For the text-containing cell, return its midpoint in (x, y) coordinate format. 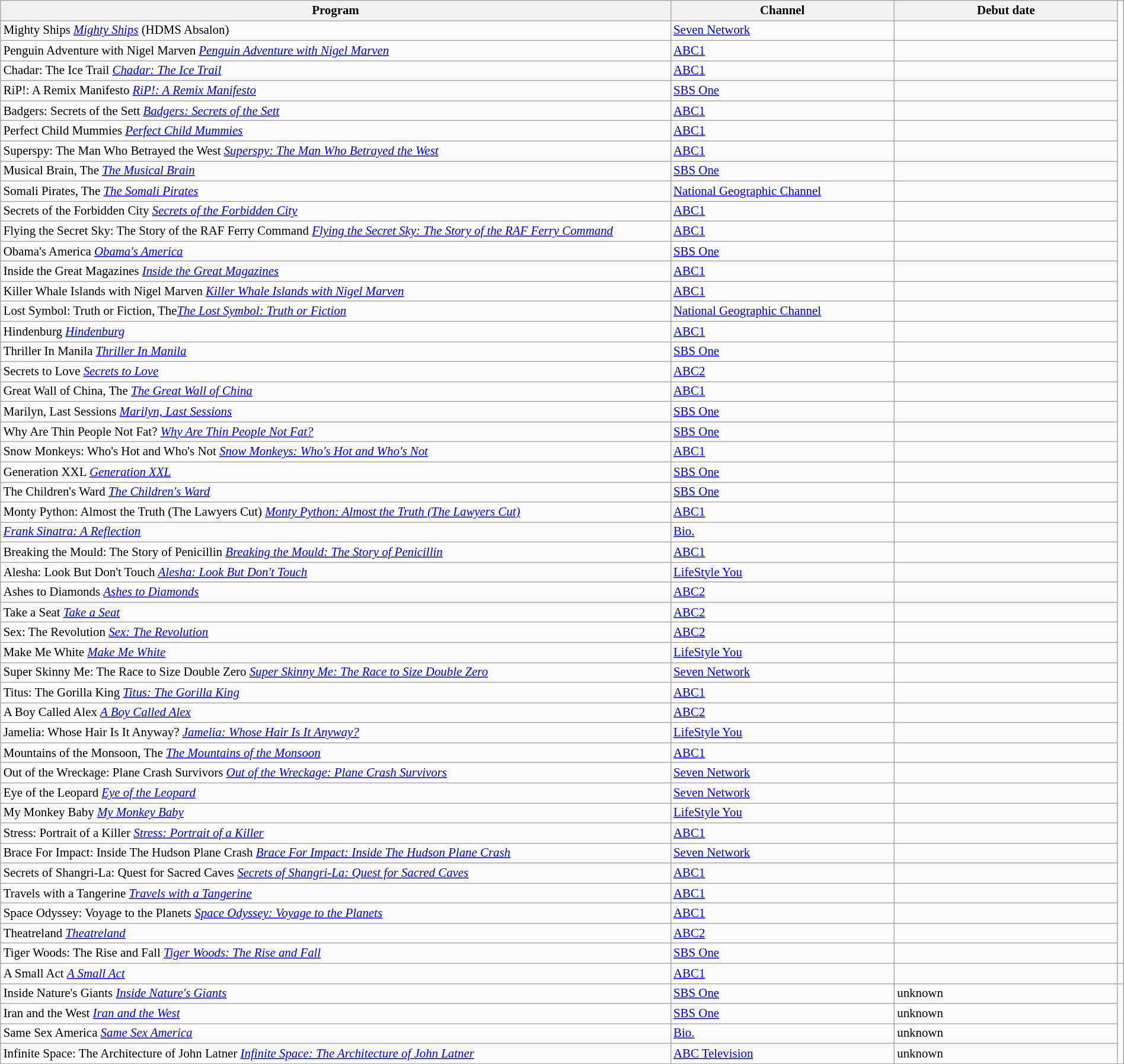
Flying the Secret Sky: The Story of the RAF Ferry Command Flying the Secret Sky: The Story of the RAF Ferry Command (336, 231)
Breaking the Mould: The Story of Penicillin Breaking the Mould: The Story of Penicillin (336, 552)
Inside the Great Magazines Inside the Great Magazines (336, 271)
Mountains of the Monsoon, The The Mountains of the Monsoon (336, 753)
Secrets to Love Secrets to Love (336, 372)
Jamelia: Whose Hair Is It Anyway? Jamelia: Whose Hair Is It Anyway? (336, 733)
Chadar: The Ice Trail Chadar: The Ice Trail (336, 71)
ABC Television (783, 1054)
Debut date (1005, 11)
Out of the Wreckage: Plane Crash Survivors Out of the Wreckage: Plane Crash Survivors (336, 773)
Thriller In Manila Thriller In Manila (336, 352)
Channel (783, 11)
Same Sex America Same Sex America (336, 1034)
Badgers: Secrets of the Sett Badgers: Secrets of the Sett (336, 111)
Program (336, 11)
Secrets of Shangri-La: Quest for Sacred Caves Secrets of Shangri-La: Quest for Sacred Caves (336, 873)
The Children's Ward The Children's Ward (336, 492)
Superspy: The Man Who Betrayed the West Superspy: The Man Who Betrayed the West (336, 151)
Stress: Portrait of a Killer Stress: Portrait of a Killer (336, 833)
Secrets of the Forbidden City Secrets of the Forbidden City (336, 211)
Penguin Adventure with Nigel Marven Penguin Adventure with Nigel Marven (336, 50)
Make Me White Make Me White (336, 653)
Generation XXL Generation XXL (336, 472)
Somali Pirates, The The Somali Pirates (336, 191)
Travels with a Tangerine Travels with a Tangerine (336, 893)
A Small Act A Small Act (336, 973)
Sex: The Revolution Sex: The Revolution (336, 632)
Alesha: Look But Don't Touch Alesha: Look But Don't Touch (336, 572)
Brace For Impact: Inside The Hudson Plane Crash Brace For Impact: Inside The Hudson Plane Crash (336, 853)
Marilyn, Last Sessions Marilyn, Last Sessions (336, 412)
Killer Whale Islands with Nigel Marven Killer Whale Islands with Nigel Marven (336, 291)
RiP!: A Remix Manifesto RiP!: A Remix Manifesto (336, 91)
Infinite Space: The Architecture of John Latner Infinite Space: The Architecture of John Latner (336, 1054)
Lost Symbol: Truth or Fiction, TheThe Lost Symbol: Truth or Fiction (336, 311)
Monty Python: Almost the Truth (The Lawyers Cut) Monty Python: Almost the Truth (The Lawyers Cut) (336, 512)
Great Wall of China, The The Great Wall of China (336, 392)
Take a Seat Take a Seat (336, 612)
Obama's America Obama's America (336, 251)
Frank Sinatra: A Reflection (336, 532)
Tiger Woods: The Rise and Fall Tiger Woods: The Rise and Fall (336, 953)
Ashes to Diamonds Ashes to Diamonds (336, 592)
Theatreland Theatreland (336, 933)
Why Are Thin People Not Fat? Why Are Thin People Not Fat? (336, 432)
Iran and the West Iran and the West (336, 1014)
Titus: The Gorilla King Titus: The Gorilla King (336, 692)
Inside Nature's Giants Inside Nature's Giants (336, 993)
Eye of the Leopard Eye of the Leopard (336, 793)
Hindenburg Hindenburg (336, 331)
Space Odyssey: Voyage to the Planets Space Odyssey: Voyage to the Planets (336, 913)
Perfect Child Mummies Perfect Child Mummies (336, 131)
Snow Monkeys: Who's Hot and Who's Not Snow Monkeys: Who's Hot and Who's Not (336, 452)
A Boy Called Alex A Boy Called Alex (336, 712)
Mighty Ships Mighty Ships (HDMS Absalon) (336, 30)
My Monkey Baby My Monkey Baby (336, 813)
Super Skinny Me: The Race to Size Double Zero Super Skinny Me: The Race to Size Double Zero (336, 673)
Musical Brain, The The Musical Brain (336, 171)
